Provide the [x, y] coordinate of the cell's center where the given text is located.  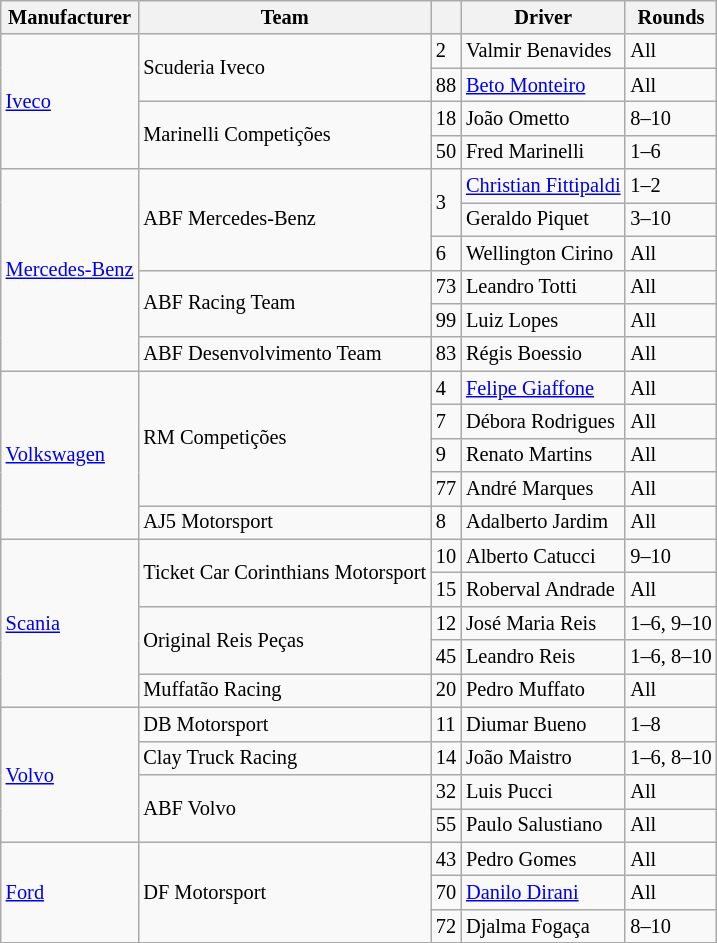
72 [446, 926]
DB Motorsport [284, 724]
50 [446, 152]
9 [446, 455]
20 [446, 690]
Clay Truck Racing [284, 758]
2 [446, 51]
55 [446, 825]
12 [446, 623]
RM Competições [284, 438]
70 [446, 892]
AJ5 Motorsport [284, 522]
Pedro Muffato [543, 690]
15 [446, 589]
88 [446, 85]
83 [446, 354]
1–8 [670, 724]
1–6 [670, 152]
João Maistro [543, 758]
Fred Marinelli [543, 152]
43 [446, 859]
Roberval Andrade [543, 589]
Débora Rodrigues [543, 421]
Muffatão Racing [284, 690]
1–2 [670, 186]
ABF Desenvolvimento Team [284, 354]
Adalberto Jardim [543, 522]
Leandro Reis [543, 657]
Leandro Totti [543, 287]
Volvo [70, 774]
Valmir Benavides [543, 51]
8 [446, 522]
Paulo Salustiano [543, 825]
Iveco [70, 102]
Ticket Car Corinthians Motorsport [284, 572]
Manufacturer [70, 17]
Felipe Giaffone [543, 388]
9–10 [670, 556]
11 [446, 724]
Luis Pucci [543, 791]
Scuderia Iveco [284, 68]
Ford [70, 892]
Diumar Bueno [543, 724]
Team [284, 17]
Original Reis Peças [284, 640]
Christian Fittipaldi [543, 186]
Danilo Dirani [543, 892]
1–6, 9–10 [670, 623]
Alberto Catucci [543, 556]
6 [446, 253]
Djalma Fogaça [543, 926]
Driver [543, 17]
Volkswagen [70, 455]
Rounds [670, 17]
99 [446, 320]
3–10 [670, 219]
ABF Mercedes-Benz [284, 220]
Beto Monteiro [543, 85]
Marinelli Competições [284, 134]
João Ometto [543, 118]
ABF Racing Team [284, 304]
10 [446, 556]
André Marques [543, 489]
3 [446, 202]
Wellington Cirino [543, 253]
14 [446, 758]
Renato Martins [543, 455]
José Maria Reis [543, 623]
77 [446, 489]
45 [446, 657]
Régis Boessio [543, 354]
Luiz Lopes [543, 320]
18 [446, 118]
4 [446, 388]
Geraldo Piquet [543, 219]
Scania [70, 623]
Pedro Gomes [543, 859]
DF Motorsport [284, 892]
Mercedes-Benz [70, 270]
ABF Volvo [284, 808]
7 [446, 421]
32 [446, 791]
73 [446, 287]
